Locate the cell with the specified text and output its [x, y] center coordinate. 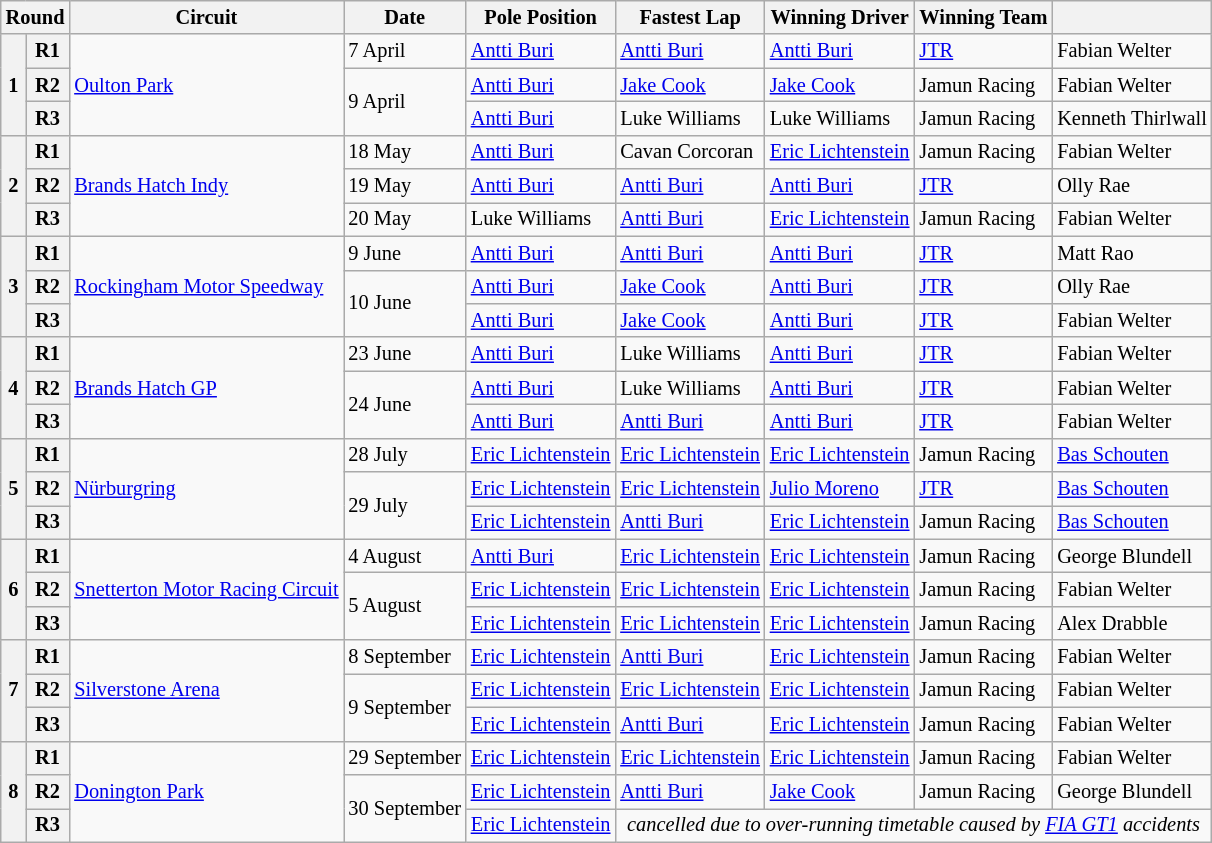
23 June [405, 354]
20 May [405, 219]
30 September [405, 808]
Circuit [206, 17]
6 [14, 590]
Pole Position [541, 17]
5 August [405, 606]
7 April [405, 51]
Rockingham Motor Speedway [206, 286]
29 September [405, 758]
Brands Hatch Indy [206, 186]
Date [405, 17]
Nürburgring [206, 488]
Donington Park [206, 792]
Round [36, 17]
2 [14, 186]
10 June [405, 304]
24 June [405, 404]
1 [14, 84]
4 [14, 388]
Alex Drabble [1132, 623]
9 April [405, 102]
18 May [405, 152]
8 [14, 792]
cancelled due to over-running timetable caused by FIA GT1 accidents [913, 825]
9 September [405, 706]
Matt Rao [1132, 253]
Silverstone Arena [206, 690]
7 [14, 690]
8 September [405, 657]
Oulton Park [206, 84]
19 May [405, 186]
29 July [405, 506]
3 [14, 286]
4 August [405, 556]
Brands Hatch GP [206, 388]
5 [14, 488]
Kenneth Thirlwall [1132, 118]
Winning Team [983, 17]
Cavan Corcoran [690, 152]
28 July [405, 455]
9 June [405, 253]
Julio Moreno [840, 489]
Fastest Lap [690, 17]
Snetterton Motor Racing Circuit [206, 590]
Winning Driver [840, 17]
